Locate the cell with the specified text and output its [X, Y] center coordinate. 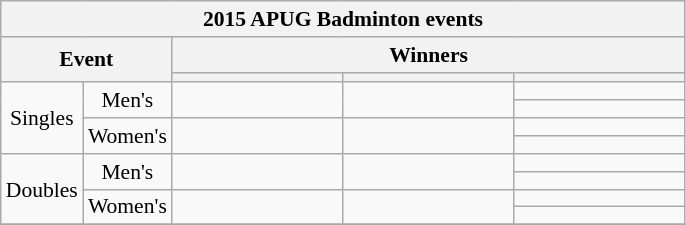
Doubles [42, 190]
Event [86, 60]
Singles [42, 118]
Winners [428, 55]
2015 APUG Badminton events [343, 19]
